Capture the cell that displays the provided text and extract its [X, Y] central coordinate. 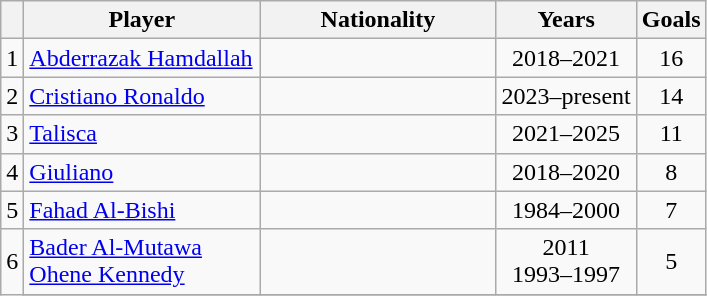
2023–present [566, 96]
11 [671, 134]
7 [671, 210]
Fahad Al-Bishi [142, 210]
2021–2025 [566, 134]
Goals [671, 20]
Cristiano Ronaldo [142, 96]
Abderrazak Hamdallah [142, 58]
Years [566, 20]
Player [142, 20]
14 [671, 96]
2 [12, 96]
1984–2000 [566, 210]
4 [12, 172]
1 [12, 58]
Giuliano [142, 172]
2018–2020 [566, 172]
20111993–1997 [566, 262]
Talisca [142, 134]
3 [12, 134]
6 [12, 262]
2018–2021 [566, 58]
16 [671, 58]
8 [671, 172]
Bader Al-MutawaOhene Kennedy [142, 262]
Nationality [378, 20]
